Search for the cell housing the specified text and yield its [x, y] center coordinate. 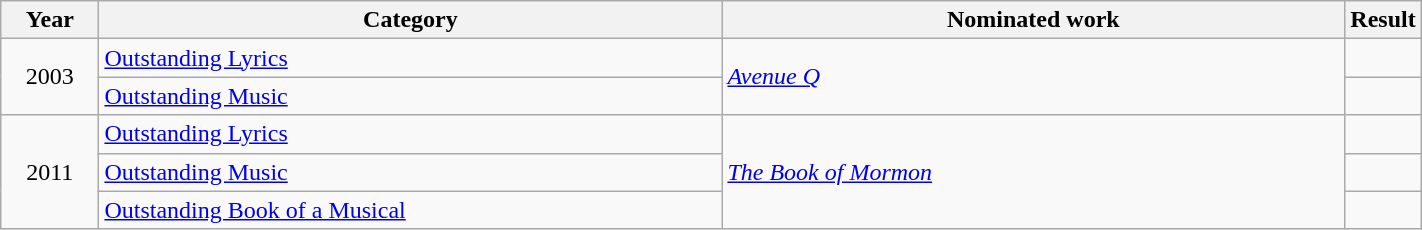
The Book of Mormon [1034, 172]
Avenue Q [1034, 77]
Result [1383, 20]
Category [410, 20]
Nominated work [1034, 20]
2011 [50, 172]
2003 [50, 77]
Outstanding Book of a Musical [410, 210]
Year [50, 20]
